From the cell containing the given text, extract its center point as (x, y) coordinate. 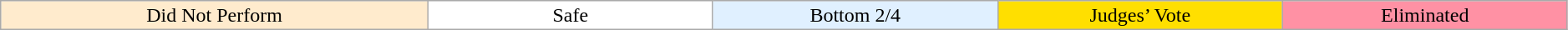
Judges’ Vote (1139, 15)
Did Not Perform (215, 15)
Bottom 2/4 (855, 15)
Eliminated (1425, 15)
Safe (570, 15)
